Return the (x, y) coordinate for the center point of the cell that contains the specified text.  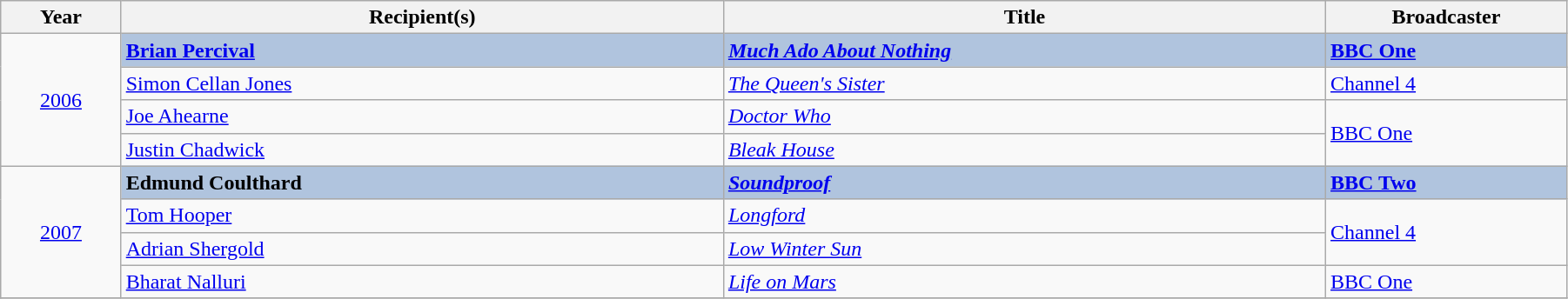
Recipient(s) (422, 17)
2006 (61, 100)
Simon Cellan Jones (422, 83)
2007 (61, 232)
Bleak House (1024, 149)
Edmund Coulthard (422, 183)
Life on Mars (1024, 282)
Adrian Shergold (422, 249)
Low Winter Sun (1024, 249)
Broadcaster (1446, 17)
Title (1024, 17)
Justin Chadwick (422, 149)
Doctor Who (1024, 116)
Soundproof (1024, 183)
Tom Hooper (422, 216)
Year (61, 17)
BBC Two (1446, 183)
Bharat Nalluri (422, 282)
Much Ado About Nothing (1024, 50)
Longford (1024, 216)
Brian Percival (422, 50)
The Queen's Sister (1024, 83)
Joe Ahearne (422, 116)
